Output the [x, y] coordinate of the center of the cell containing the given text.  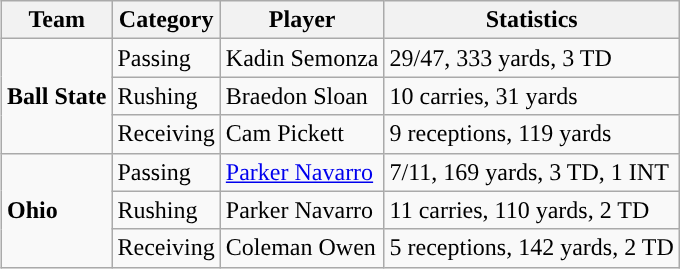
Kadin Semonza [302, 58]
Team [57, 20]
29/47, 333 yards, 3 TD [532, 58]
Statistics [532, 20]
Ball State [57, 96]
Coleman Owen [302, 248]
7/11, 169 yards, 3 TD, 1 INT [532, 172]
5 receptions, 142 yards, 2 TD [532, 248]
Cam Pickett [302, 134]
11 carries, 110 yards, 2 TD [532, 210]
Category [166, 20]
Ohio [57, 210]
Player [302, 20]
Braedon Sloan [302, 96]
9 receptions, 119 yards [532, 134]
10 carries, 31 yards [532, 96]
